Extract the (x, y) coordinate from the center of the cell holding the provided text.  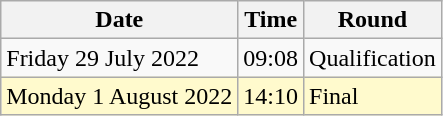
Time (271, 20)
Qualification (373, 58)
Friday 29 July 2022 (120, 58)
Date (120, 20)
Final (373, 96)
Round (373, 20)
14:10 (271, 96)
Monday 1 August 2022 (120, 96)
09:08 (271, 58)
